Output the [x, y] coordinate of the center of the cell containing the given text.  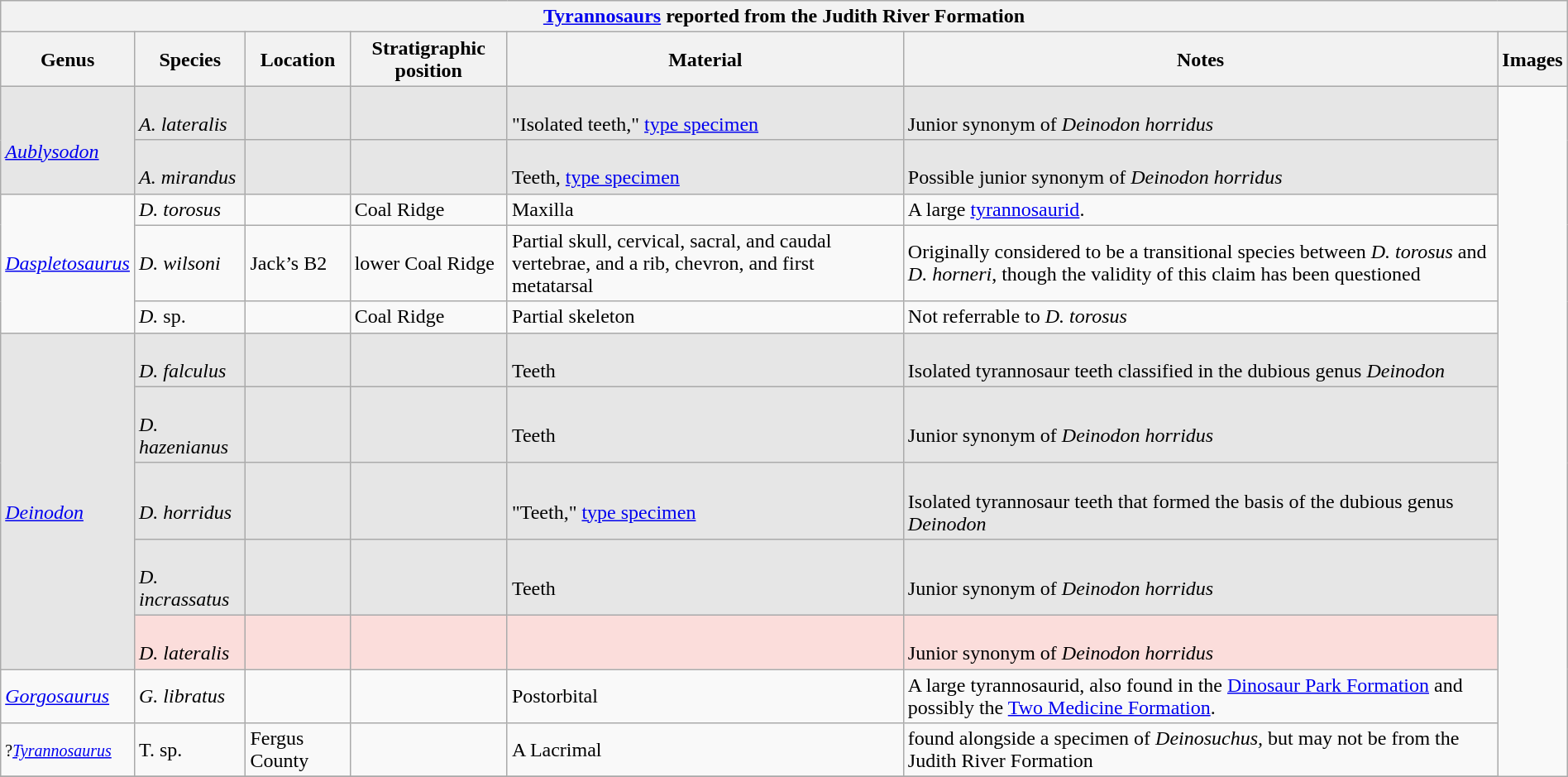
Gorgosaurus [68, 695]
Partial skull, cervical, sacral, and caudal vertebrae, and a rib, chevron, and first metatarsal [705, 263]
"Isolated teeth," type specimen [705, 113]
Genus [68, 60]
A Lacrimal [705, 750]
D. lateralis [189, 642]
D. wilsoni [189, 263]
Notes [1200, 60]
Postorbital [705, 695]
Species [189, 60]
"Teeth," type specimen [705, 501]
D. falculus [189, 359]
Material [705, 60]
T. sp. [189, 750]
Fergus County [298, 750]
Maxilla [705, 209]
Location [298, 60]
D. incrassatus [189, 577]
Stratigraphic position [428, 60]
Originally considered to be a transitional species between D. torosus and D. horneri, though the validity of this claim has been questioned [1200, 263]
found alongside a specimen of Deinosuchus, but may not be from the Judith River Formation [1200, 750]
G. libratus [189, 695]
D. torosus [189, 209]
Possible junior synonym of Deinodon horridus [1200, 167]
D. hazenianus [189, 424]
Daspletosaurus [68, 263]
Jack’s B2 [298, 263]
A large tyrannosaurid, also found in the Dinosaur Park Formation and possibly the Two Medicine Formation. [1200, 695]
A large tyrannosaurid. [1200, 209]
Tyrannosaurs reported from the Judith River Formation [784, 17]
Deinodon [68, 501]
Teeth, type specimen [705, 167]
Images [1532, 60]
?Tyrannosaurus [68, 750]
Isolated tyrannosaur teeth classified in the dubious genus Deinodon [1200, 359]
A. mirandus [189, 167]
D. sp. [189, 317]
Not referrable to D. torosus [1200, 317]
A. lateralis [189, 113]
Aublysodon [68, 140]
Partial skeleton [705, 317]
Isolated tyrannosaur teeth that formed the basis of the dubious genus Deinodon [1200, 501]
D. horridus [189, 501]
lower Coal Ridge [428, 263]
